From the cell containing the given text, extract its center point as [x, y] coordinate. 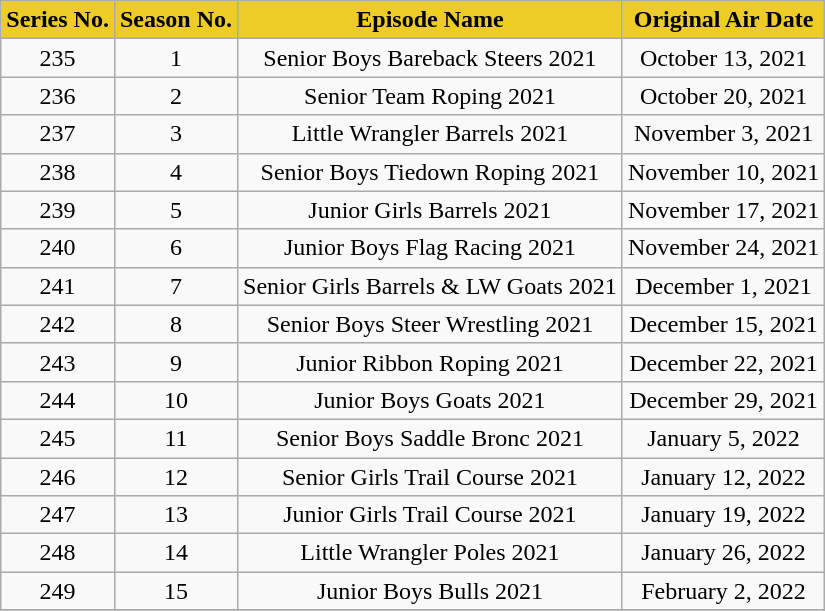
Senior Girls Barrels & LW Goats 2021 [430, 286]
237 [58, 134]
November 17, 2021 [723, 210]
240 [58, 248]
January 12, 2022 [723, 477]
246 [58, 477]
Season No. [176, 20]
Senior Boys Tiedown Roping 2021 [430, 172]
February 2, 2022 [723, 591]
10 [176, 400]
December 29, 2021 [723, 400]
241 [58, 286]
8 [176, 324]
248 [58, 553]
1 [176, 58]
Little Wrangler Poles 2021 [430, 553]
November 3, 2021 [723, 134]
Senior Girls Trail Course 2021 [430, 477]
235 [58, 58]
247 [58, 515]
December 15, 2021 [723, 324]
Junior Boys Bulls 2021 [430, 591]
Senior Boys Saddle Bronc 2021 [430, 438]
January 26, 2022 [723, 553]
Original Air Date [723, 20]
3 [176, 134]
Senior Team Roping 2021 [430, 96]
242 [58, 324]
14 [176, 553]
6 [176, 248]
October 20, 2021 [723, 96]
January 5, 2022 [723, 438]
7 [176, 286]
13 [176, 515]
Junior Girls Trail Course 2021 [430, 515]
243 [58, 362]
15 [176, 591]
Senior Boys Steer Wrestling 2021 [430, 324]
November 10, 2021 [723, 172]
Series No. [58, 20]
2 [176, 96]
Junior Ribbon Roping 2021 [430, 362]
238 [58, 172]
236 [58, 96]
Little Wrangler Barrels 2021 [430, 134]
9 [176, 362]
244 [58, 400]
October 13, 2021 [723, 58]
239 [58, 210]
Episode Name [430, 20]
December 1, 2021 [723, 286]
249 [58, 591]
12 [176, 477]
245 [58, 438]
11 [176, 438]
5 [176, 210]
Senior Boys Bareback Steers 2021 [430, 58]
Junior Girls Barrels 2021 [430, 210]
Junior Boys Goats 2021 [430, 400]
4 [176, 172]
January 19, 2022 [723, 515]
November 24, 2021 [723, 248]
December 22, 2021 [723, 362]
Junior Boys Flag Racing 2021 [430, 248]
